Detect which cell encompasses the target text, then output its [x, y] center coordinate. 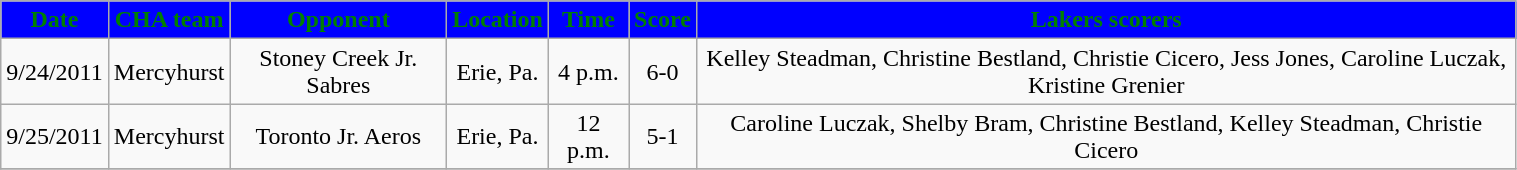
12 p.m. [588, 136]
5-1 [663, 136]
Stoney Creek Jr. Sabres [338, 72]
6-0 [663, 72]
9/25/2011 [55, 136]
Caroline Luczak, Shelby Bram, Christine Bestland, Kelley Steadman, Christie Cicero [1106, 136]
4 p.m. [588, 72]
Date [55, 20]
Location [498, 20]
CHA team [169, 20]
9/24/2011 [55, 72]
Lakers scorers [1106, 20]
Opponent [338, 20]
Toronto Jr. Aeros [338, 136]
Kelley Steadman, Christine Bestland, Christie Cicero, Jess Jones, Caroline Luczak, Kristine Grenier [1106, 72]
Time [588, 20]
Score [663, 20]
